Pinpoint the cell where the given text exists, returning its (x, y) midpoint coordinate. 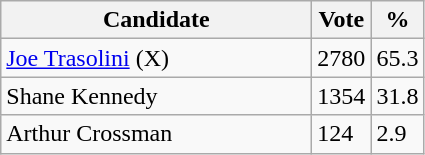
124 (342, 134)
2780 (342, 58)
2.9 (398, 134)
Vote (342, 20)
31.8 (398, 96)
Joe Trasolini (X) (156, 58)
Candidate (156, 20)
Shane Kennedy (156, 96)
65.3 (398, 58)
% (398, 20)
1354 (342, 96)
Arthur Crossman (156, 134)
